From the cell containing the given text, extract its center point as [X, Y] coordinate. 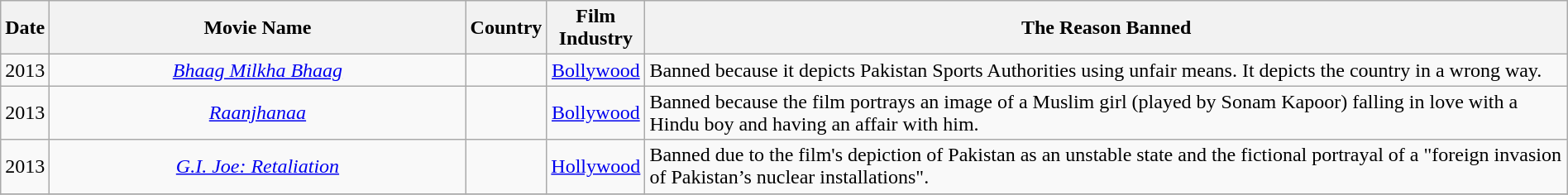
Raanjhanaa [258, 112]
Movie Name [258, 28]
Bhaag Milkha Bhaag [258, 70]
Banned because the film portrays an image of a Muslim girl (played by Sonam Kapoor) falling in love with a Hindu boy and having an affair with him. [1107, 112]
Country [506, 28]
The Reason Banned [1107, 28]
Hollywood [595, 167]
Date [25, 28]
Film Industry [595, 28]
Banned because it depicts Pakistan Sports Authorities using unfair means. It depicts the country in a wrong way. [1107, 70]
G.I. Joe: Retaliation [258, 167]
